Pinpoint the cell where the given text exists, returning its (x, y) midpoint coordinate. 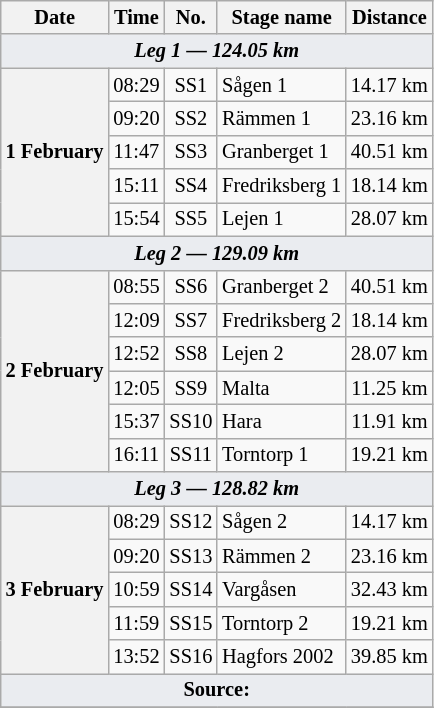
Granberget 1 (282, 152)
11:59 (136, 623)
Rämmen 2 (282, 556)
11:47 (136, 152)
Fredriksberg 2 (282, 320)
32.43 km (390, 589)
Hagfors 2002 (282, 657)
Rämmen 1 (282, 118)
Distance (390, 17)
SS3 (192, 152)
Sågen 1 (282, 85)
15:54 (136, 219)
12:52 (136, 354)
Sågen 2 (282, 522)
SS9 (192, 388)
Source: (217, 690)
Malta (282, 388)
12:05 (136, 388)
Torntorp 1 (282, 455)
11.91 km (390, 421)
11.25 km (390, 388)
SS14 (192, 589)
Hara (282, 421)
SS8 (192, 354)
No. (192, 17)
SS11 (192, 455)
Torntorp 2 (282, 623)
Leg 1 — 124.05 km (217, 51)
SS5 (192, 219)
15:11 (136, 186)
SS16 (192, 657)
Stage name (282, 17)
39.85 km (390, 657)
Time (136, 17)
Vargåsen (282, 589)
3 February (55, 589)
SS1 (192, 85)
08:55 (136, 287)
SS6 (192, 287)
SS7 (192, 320)
Leg 2 — 129.09 km (217, 253)
SS13 (192, 556)
SS4 (192, 186)
Date (55, 17)
Lejen 1 (282, 219)
SS15 (192, 623)
Leg 3 — 128.82 km (217, 489)
16:11 (136, 455)
SS10 (192, 421)
Fredriksberg 1 (282, 186)
SS12 (192, 522)
13:52 (136, 657)
12:09 (136, 320)
SS2 (192, 118)
Lejen 2 (282, 354)
1 February (55, 152)
2 February (55, 371)
Granberget 2 (282, 287)
10:59 (136, 589)
15:37 (136, 421)
